Pinpoint the cell where the given text exists, returning its (x, y) midpoint coordinate. 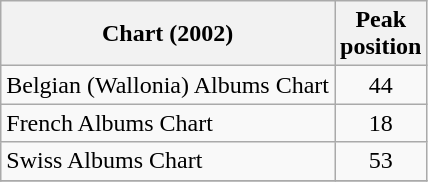
Belgian (Wallonia) Albums Chart (168, 85)
44 (380, 85)
Chart (2002) (168, 34)
18 (380, 123)
53 (380, 161)
French Albums Chart (168, 123)
Peakposition (380, 34)
Swiss Albums Chart (168, 161)
